Output the [X, Y] coordinate of the center of the cell containing the given text.  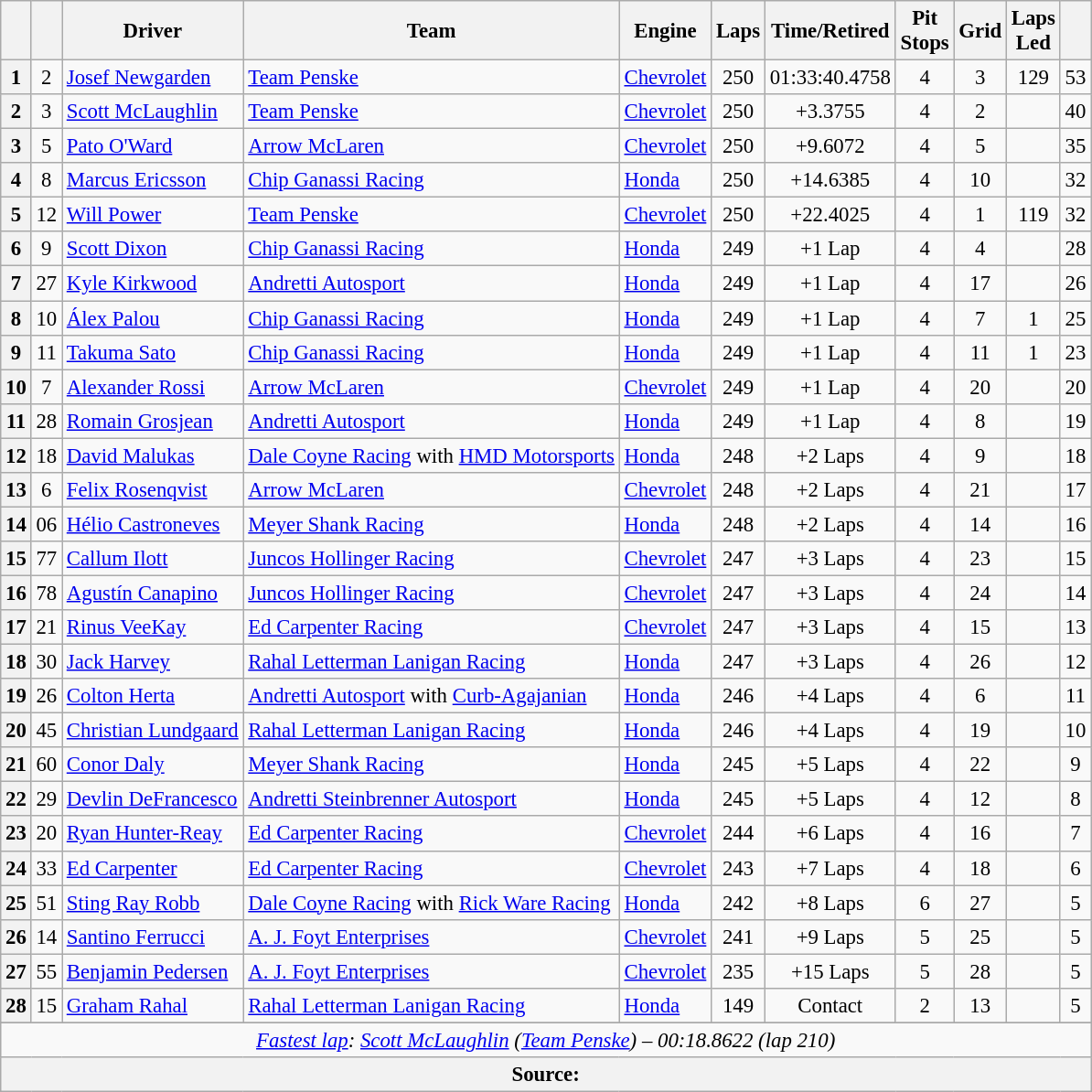
35 [1076, 146]
01:33:40.4758 [830, 78]
Colton Herta [154, 696]
Andretti Autosport with Curb-Agajanian [432, 696]
40 [1076, 112]
Álex Palou [154, 318]
129 [1033, 78]
Devlin DeFrancesco [154, 799]
Josef Newgarden [154, 78]
Takuma Sato [154, 352]
77 [46, 559]
Jack Harvey [154, 662]
Sting Ray Robb [154, 903]
Santino Ferrucci [154, 937]
33 [46, 868]
PitStops [925, 31]
Andretti Steinbrenner Autosport [432, 799]
+7 Laps [830, 868]
06 [46, 524]
+9.6072 [830, 146]
51 [46, 903]
Laps [739, 31]
Engine [665, 31]
Graham Rahal [154, 1006]
Christian Lundgaard [154, 731]
Ryan Hunter-Reay [154, 834]
Alexander Rossi [154, 387]
241 [739, 937]
78 [46, 593]
+8 Laps [830, 903]
Driver [154, 31]
+22.4025 [830, 215]
29 [46, 799]
Conor Daly [154, 765]
45 [46, 731]
Marcus Ericsson [154, 180]
Callum Ilott [154, 559]
149 [739, 1006]
David Malukas [154, 455]
Source: [546, 1075]
242 [739, 903]
235 [739, 971]
Felix Rosenqvist [154, 490]
Ed Carpenter [154, 868]
+15 Laps [830, 971]
60 [46, 765]
Scott McLaughlin [154, 112]
53 [1076, 78]
243 [739, 868]
Dale Coyne Racing with Rick Ware Racing [432, 903]
Team [432, 31]
Kyle Kirkwood [154, 284]
Rinus VeeKay [154, 627]
Pato O'Ward [154, 146]
30 [46, 662]
+3.3755 [830, 112]
Scott Dixon [154, 250]
Benjamin Pedersen [154, 971]
Time/Retired [830, 31]
55 [46, 971]
Contact [830, 1006]
Will Power [154, 215]
244 [739, 834]
Fastest lap: Scott McLaughlin (Team Penske) – 00:18.8622 (lap 210) [546, 1040]
+9 Laps [830, 937]
Grid [980, 31]
+6 Laps [830, 834]
Agustín Canapino [154, 593]
LapsLed [1033, 31]
Dale Coyne Racing with HMD Motorsports [432, 455]
Romain Grosjean [154, 421]
Hélio Castroneves [154, 524]
119 [1033, 215]
+14.6385 [830, 180]
